Output the (X, Y) coordinate of the center of the cell containing the given text.  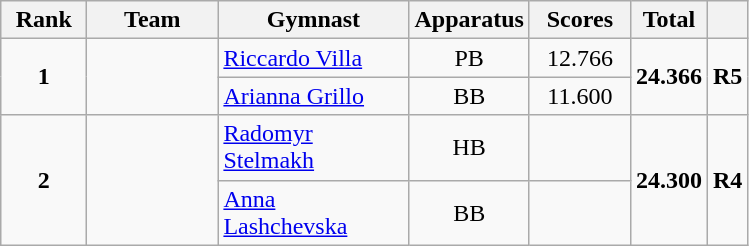
Radomyr Stelmakh (314, 148)
PB (469, 58)
Team (152, 20)
R4 (727, 180)
Total (668, 20)
Rank (44, 20)
12.766 (580, 58)
24.300 (668, 180)
Gymnast (314, 20)
HB (469, 148)
Anna Lashchevska (314, 212)
Riccardo Villa (314, 58)
1 (44, 77)
11.600 (580, 96)
Scores (580, 20)
Apparatus (469, 20)
2 (44, 180)
R5 (727, 77)
Arianna Grillo (314, 96)
24.366 (668, 77)
